Locate the cell with the specified text and output its (X, Y) center coordinate. 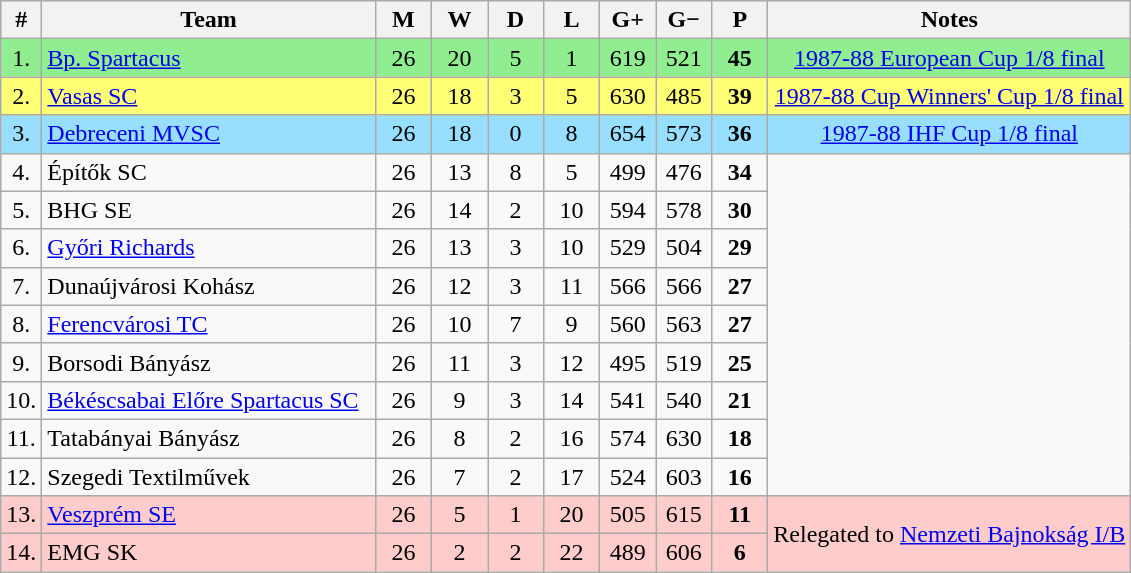
8. (22, 324)
563 (684, 324)
5. (22, 210)
560 (628, 324)
Tatabányai Bányász (209, 438)
14. (22, 553)
7. (22, 286)
574 (628, 438)
521 (684, 58)
3. (22, 134)
Építők SC (209, 172)
603 (684, 477)
34 (740, 172)
573 (684, 134)
Veszprém SE (209, 515)
BHG SE (209, 210)
Relegated to Nemzeti Bajnokság I/B (950, 534)
578 (684, 210)
0 (516, 134)
6 (740, 553)
Szegedi Textilművek (209, 477)
2. (22, 96)
489 (628, 553)
Ferencvárosi TC (209, 324)
619 (628, 58)
36 (740, 134)
594 (628, 210)
Dunaújvárosi Kohász (209, 286)
4. (22, 172)
606 (684, 553)
485 (684, 96)
615 (684, 515)
Team (209, 20)
524 (628, 477)
17 (572, 477)
22 (572, 553)
L (572, 20)
M (403, 20)
30 (740, 210)
1987-88 IHF Cup 1/8 final (950, 134)
10. (22, 400)
654 (628, 134)
1987-88 European Cup 1/8 final (950, 58)
25 (740, 362)
W (459, 20)
39 (740, 96)
Borsodi Bányász (209, 362)
D (516, 20)
499 (628, 172)
P (740, 20)
21 (740, 400)
Győri Richards (209, 248)
Bp. Spartacus (209, 58)
45 (740, 58)
Vasas SC (209, 96)
540 (684, 400)
Debreceni MVSC (209, 134)
Békéscsabai Előre Spartacus SC (209, 400)
29 (740, 248)
1. (22, 58)
G+ (628, 20)
9. (22, 362)
11. (22, 438)
541 (628, 400)
EMG SK (209, 553)
495 (628, 362)
529 (628, 248)
505 (628, 515)
1987-88 Cup Winners' Cup 1/8 final (950, 96)
504 (684, 248)
G− (684, 20)
12. (22, 477)
519 (684, 362)
# (22, 20)
6. (22, 248)
13. (22, 515)
476 (684, 172)
Notes (950, 20)
